Determine the [x, y] coordinate at the center of the cell enclosing the given text.  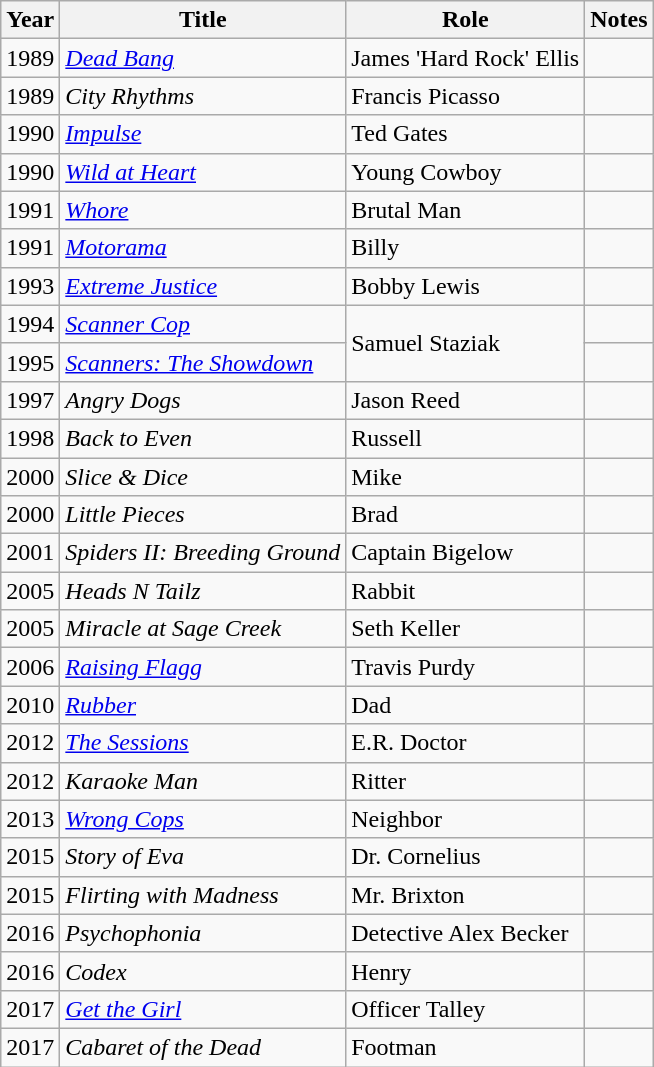
Raising Flagg [203, 667]
2001 [30, 553]
Detective Alex Becker [466, 933]
Francis Picasso [466, 96]
Cabaret of the Dead [203, 1047]
Brutal Man [466, 210]
Back to Even [203, 438]
1995 [30, 362]
1993 [30, 286]
Year [30, 20]
Flirting with Madness [203, 895]
Get the Girl [203, 1009]
1997 [30, 400]
Scanners: The Showdown [203, 362]
Whore [203, 210]
Dr. Cornelius [466, 857]
Miracle at Sage Creek [203, 629]
Ritter [466, 781]
Henry [466, 971]
Title [203, 20]
James 'Hard Rock' Ellis [466, 58]
Impulse [203, 134]
Footman [466, 1047]
Psychophonia [203, 933]
Captain Bigelow [466, 553]
Extreme Justice [203, 286]
Motorama [203, 248]
Young Cowboy [466, 172]
Little Pieces [203, 515]
Officer Talley [466, 1009]
Slice & Dice [203, 477]
Wrong Cops [203, 819]
Neighbor [466, 819]
Ted Gates [466, 134]
Travis Purdy [466, 667]
Mr. Brixton [466, 895]
Russell [466, 438]
Scanner Cop [203, 324]
2006 [30, 667]
Notes [619, 20]
Karaoke Man [203, 781]
City Rhythms [203, 96]
Role [466, 20]
Bobby Lewis [466, 286]
1998 [30, 438]
Dead Bang [203, 58]
Wild at Heart [203, 172]
2010 [30, 705]
Brad [466, 515]
Rabbit [466, 591]
Heads N Tailz [203, 591]
2013 [30, 819]
Billy [466, 248]
Story of Eva [203, 857]
Angry Dogs [203, 400]
1994 [30, 324]
Spiders II: Breeding Ground [203, 553]
E.R. Doctor [466, 743]
Dad [466, 705]
Mike [466, 477]
The Sessions [203, 743]
Seth Keller [466, 629]
Codex [203, 971]
Jason Reed [466, 400]
Samuel Staziak [466, 343]
Rubber [203, 705]
